From the cell containing the given text, extract its center point as [X, Y] coordinate. 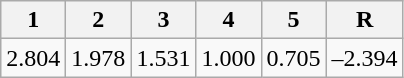
R [364, 20]
1 [34, 20]
4 [228, 20]
–2.394 [364, 58]
0.705 [294, 58]
1.531 [164, 58]
1.000 [228, 58]
5 [294, 20]
1.978 [98, 58]
2.804 [34, 58]
3 [164, 20]
2 [98, 20]
